Pinpoint the cell where the given text exists, returning its [x, y] midpoint coordinate. 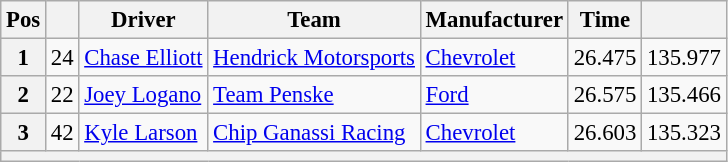
Kyle Larson [144, 133]
Ford [494, 95]
Joey Logano [144, 95]
Hendrick Motorsports [314, 58]
135.323 [684, 133]
26.603 [604, 133]
Chip Ganassi Racing [314, 133]
1 [24, 58]
2 [24, 95]
26.475 [604, 58]
135.977 [684, 58]
Pos [24, 20]
Team Penske [314, 95]
24 [62, 58]
Time [604, 20]
Manufacturer [494, 20]
3 [24, 133]
26.575 [604, 95]
Team [314, 20]
42 [62, 133]
135.466 [684, 95]
22 [62, 95]
Chase Elliott [144, 58]
Driver [144, 20]
